Detect which cell encompasses the target text, then output its (X, Y) center coordinate. 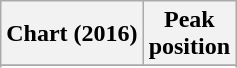
Chart (2016) (72, 34)
Peakposition (189, 34)
